Capture the cell that displays the provided text and extract its (X, Y) central coordinate. 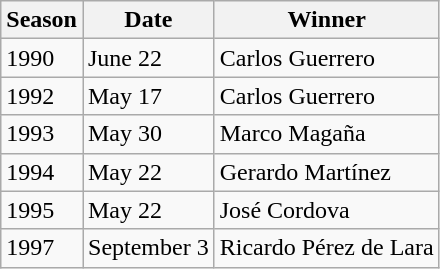
1990 (42, 58)
Gerardo Martínez (326, 172)
José Cordova (326, 210)
May 30 (148, 134)
Season (42, 20)
September 3 (148, 248)
Marco Magaña (326, 134)
1992 (42, 96)
Winner (326, 20)
May 17 (148, 96)
1994 (42, 172)
1993 (42, 134)
Date (148, 20)
June 22 (148, 58)
Ricardo Pérez de Lara (326, 248)
1995 (42, 210)
1997 (42, 248)
